From the cell containing the given text, extract its center point as [x, y] coordinate. 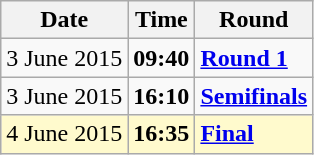
16:35 [162, 134]
09:40 [162, 58]
Semifinals [254, 96]
Round 1 [254, 58]
Final [254, 134]
Date [64, 20]
16:10 [162, 96]
4 June 2015 [64, 134]
Round [254, 20]
Time [162, 20]
